From the cell containing the given text, extract its center point as [x, y] coordinate. 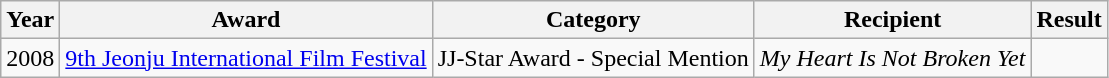
Recipient [892, 20]
Year [30, 20]
My Heart Is Not Broken Yet [892, 58]
9th Jeonju International Film Festival [246, 58]
Award [246, 20]
Category [593, 20]
Result [1069, 20]
JJ-Star Award - Special Mention [593, 58]
2008 [30, 58]
